Search for the cell housing the specified text and yield its (x, y) center coordinate. 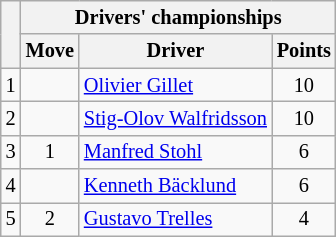
Gustavo Trelles (176, 219)
3 (11, 152)
Driver (176, 51)
Move (50, 51)
Kenneth Bäcklund (176, 186)
Stig-Olov Walfridsson (176, 118)
Drivers' championships (178, 17)
Manfred Stohl (176, 152)
Olivier Gillet (176, 85)
5 (11, 219)
Points (304, 51)
